Return [x, y] of the center of cell containing provided text 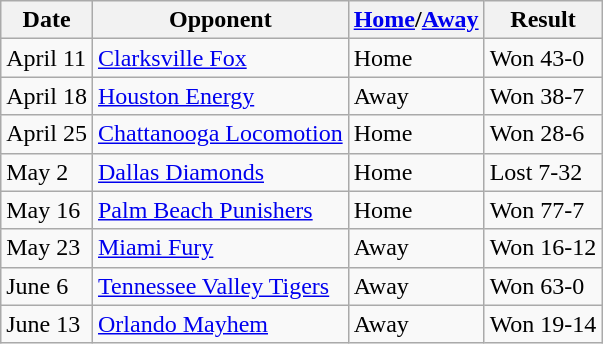
Won 28-6 [543, 134]
Won 43-0 [543, 58]
April 25 [47, 134]
Miami Fury [220, 248]
Clarksville Fox [220, 58]
Home/Away [416, 20]
May 2 [47, 172]
Palm Beach Punishers [220, 210]
Dallas Diamonds [220, 172]
May 16 [47, 210]
June 13 [47, 324]
Tennessee Valley Tigers [220, 286]
Won 38-7 [543, 96]
Won 16-12 [543, 248]
Result [543, 20]
May 23 [47, 248]
April 18 [47, 96]
Lost 7-32 [543, 172]
Won 19-14 [543, 324]
Won 77-7 [543, 210]
Orlando Mayhem [220, 324]
April 11 [47, 58]
Houston Energy [220, 96]
June 6 [47, 286]
Date [47, 20]
Opponent [220, 20]
Chattanooga Locomotion [220, 134]
Won 63-0 [543, 286]
